Extract the (x, y) coordinate from the center of the cell holding the provided text.  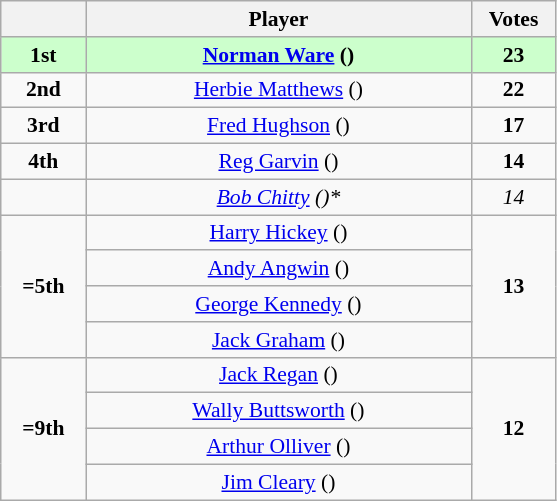
4th (44, 162)
13 (514, 286)
17 (514, 126)
12 (514, 428)
=5th (44, 286)
Wally Buttsworth () (278, 411)
Jack Regan () (278, 375)
23 (514, 55)
Player (278, 19)
Fred Hughson () (278, 126)
2nd (44, 90)
=9th (44, 428)
Jim Cleary () (278, 482)
Reg Garvin () (278, 162)
Andy Angwin () (278, 269)
Votes (514, 19)
Harry Hickey () (278, 233)
22 (514, 90)
Norman Ware () (278, 55)
George Kennedy () (278, 304)
Bob Chitty ()* (278, 197)
3rd (44, 126)
Arthur Olliver () (278, 447)
Herbie Matthews () (278, 90)
Jack Graham () (278, 340)
1st (44, 55)
